Pinpoint the cell where the given text exists, returning its (X, Y) midpoint coordinate. 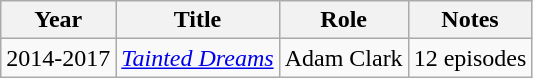
Role (344, 20)
12 episodes (470, 58)
Adam Clark (344, 58)
Tainted Dreams (198, 58)
2014-2017 (58, 58)
Year (58, 20)
Title (198, 20)
Notes (470, 20)
